Search for the cell housing the specified text and yield its [X, Y] center coordinate. 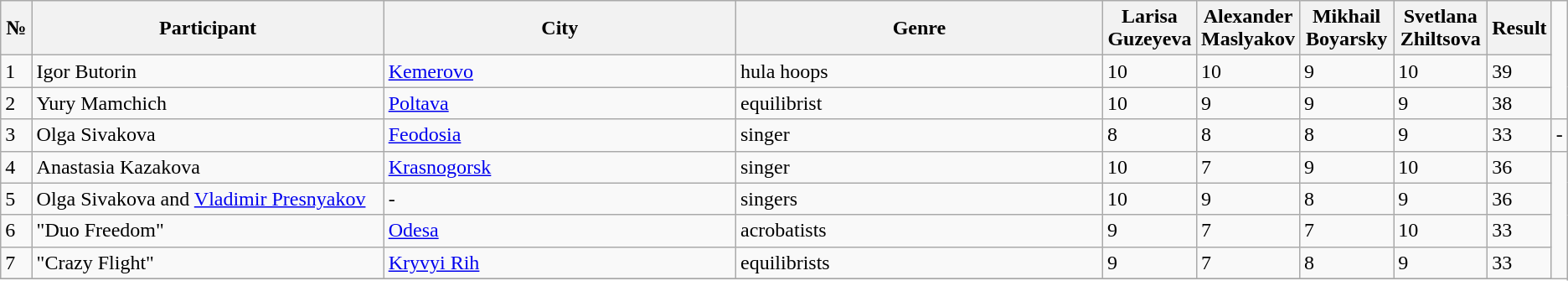
Svetlana Zhiltsova [1441, 29]
Mikhail Boyarsky [1347, 29]
Kemerovo [560, 71]
Genre [919, 29]
2 [17, 103]
Krasnogorsk [560, 167]
Olga Sivakova and Vladimir Presnyakov [208, 199]
№ [17, 29]
Kryvyi Rih [560, 263]
Olga Sivakova [208, 135]
39 [1519, 71]
Anastasia Kazakova [208, 167]
"Duo Freedom" [208, 231]
38 [1519, 103]
Odesa [560, 231]
Feodosia [560, 135]
Igor Butorin [208, 71]
"Crazy Flight" [208, 263]
acrobatists [919, 231]
City [560, 29]
Result [1519, 29]
hula hoops [919, 71]
Participant [208, 29]
Poltava [560, 103]
5 [17, 199]
equilibrists [919, 263]
equilibrist [919, 103]
1 [17, 71]
Yury Mamchich [208, 103]
Alexander Maslyakov [1248, 29]
4 [17, 167]
singers [919, 199]
Larisa Guzeyeva [1149, 29]
6 [17, 231]
3 [17, 135]
